Extract the [X, Y] coordinate from the center of the cell holding the provided text.  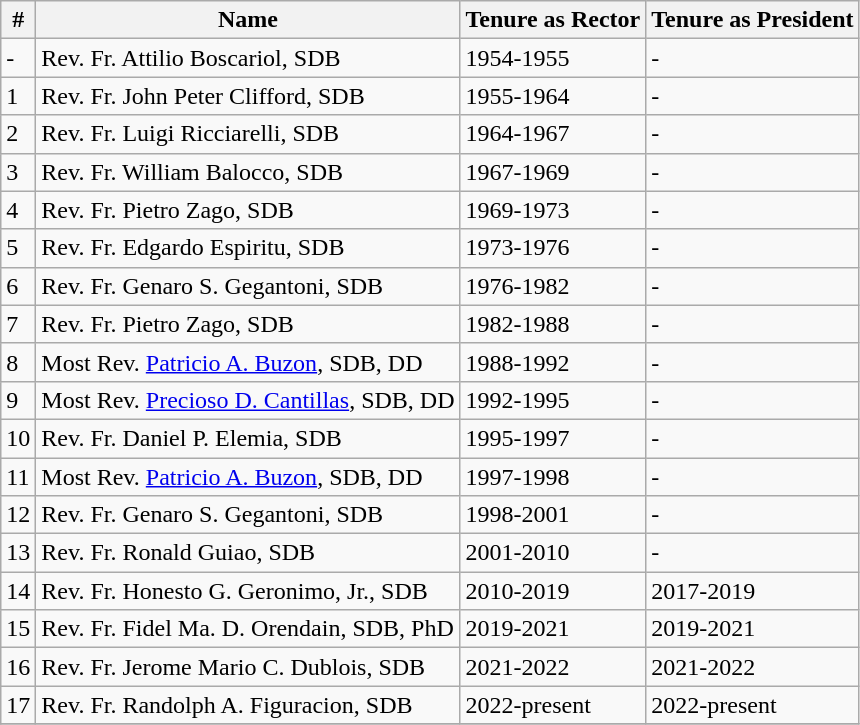
Tenure as President [752, 20]
14 [18, 591]
Rev. Fr. Fidel Ma. D. Orendain, SDB, PhD [248, 629]
Name [248, 20]
1954-1955 [553, 58]
2010-2019 [553, 591]
7 [18, 324]
Rev. Fr. Ronald Guiao, SDB [248, 553]
8 [18, 362]
10 [18, 438]
Rev. Fr. Daniel P. Elemia, SDB [248, 438]
# [18, 20]
6 [18, 286]
1992-1995 [553, 400]
Rev. Fr. William Balocco, SDB [248, 172]
Rev. Fr. Edgardo Espiritu, SDB [248, 248]
5 [18, 248]
1969-1973 [553, 210]
Rev. Fr. Honesto G. Geronimo, Jr., SDB [248, 591]
13 [18, 553]
4 [18, 210]
1967-1969 [553, 172]
2017-2019 [752, 591]
1982-1988 [553, 324]
Rev. Fr. John Peter Clifford, SDB [248, 96]
2 [18, 134]
1964-1967 [553, 134]
Most Rev. Precioso D. Cantillas, SDB, DD [248, 400]
Tenure as Rector [553, 20]
Rev. Fr. Randolph A. Figuracion, SDB [248, 705]
17 [18, 705]
1997-1998 [553, 477]
15 [18, 629]
12 [18, 515]
Rev. Fr. Attilio Boscariol, SDB [248, 58]
Rev. Fr. Luigi Ricciarelli, SDB [248, 134]
1976-1982 [553, 286]
1998-2001 [553, 515]
Rev. Fr. Jerome Mario C. Dublois, SDB [248, 667]
16 [18, 667]
1973-1976 [553, 248]
11 [18, 477]
9 [18, 400]
1988-1992 [553, 362]
3 [18, 172]
1995-1997 [553, 438]
2001-2010 [553, 553]
1955-1964 [553, 96]
1 [18, 96]
